Find where the given text appears and provide that cell's center as [x, y] coordinate. 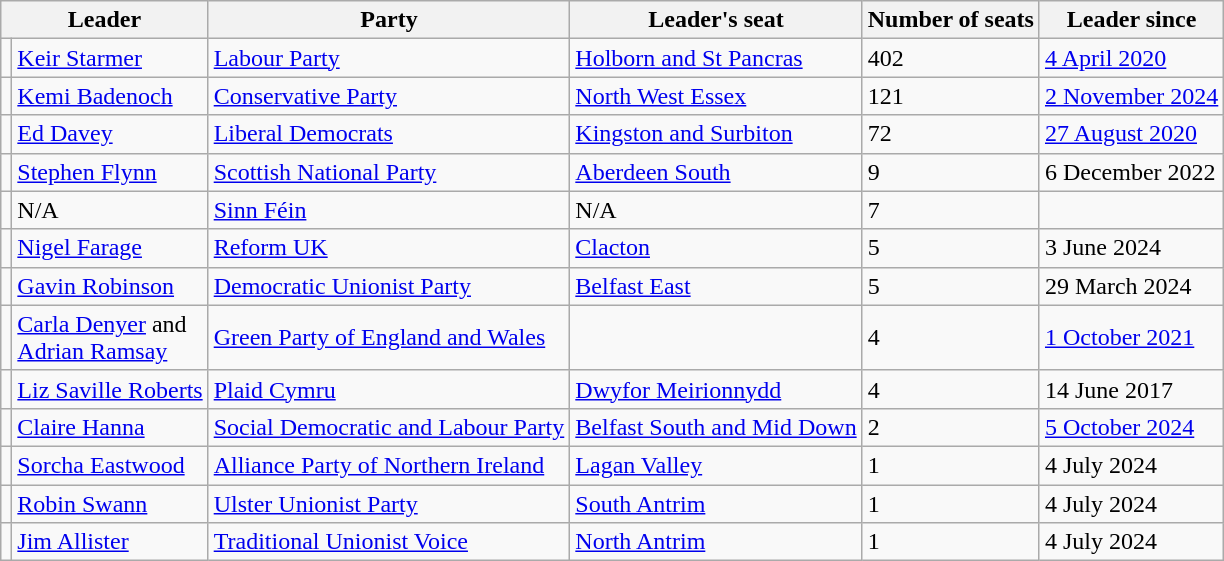
4 April 2020 [1131, 58]
Jim Allister [110, 542]
Alliance Party of Northern Ireland [389, 465]
5 October 2024 [1131, 427]
Belfast East [716, 286]
Belfast South and Mid Down [716, 427]
Leader [104, 20]
Robin Swann [110, 503]
2 [950, 427]
27 August 2020 [1131, 134]
Party [389, 20]
Sinn Féin [389, 210]
Holborn and St Pancras [716, 58]
Nigel Farage [110, 248]
1 October 2021 [1131, 338]
Plaid Cymru [389, 389]
Sorcha Eastwood [110, 465]
9 [950, 172]
Leader's seat [716, 20]
Leader since [1131, 20]
Liberal Democrats [389, 134]
Number of seats [950, 20]
Reform UK [389, 248]
Ulster Unionist Party [389, 503]
Kemi Badenoch [110, 96]
Keir Starmer [110, 58]
402 [950, 58]
2 November 2024 [1131, 96]
Traditional Unionist Voice [389, 542]
6 December 2022 [1131, 172]
3 June 2024 [1131, 248]
North West Essex [716, 96]
Clacton [716, 248]
Stephen Flynn [110, 172]
Aberdeen South [716, 172]
Lagan Valley [716, 465]
72 [950, 134]
North Antrim [716, 542]
South Antrim [716, 503]
Liz Saville Roberts [110, 389]
Labour Party [389, 58]
121 [950, 96]
Democratic Unionist Party [389, 286]
Dwyfor Meirionnydd [716, 389]
Conservative Party [389, 96]
Carla Denyer and Adrian Ramsay [110, 338]
Claire Hanna [110, 427]
Kingston and Surbiton [716, 134]
29 March 2024 [1131, 286]
Green Party of England and Wales [389, 338]
Ed Davey [110, 134]
7 [950, 210]
Social Democratic and Labour Party [389, 427]
14 June 2017 [1131, 389]
Gavin Robinson [110, 286]
Scottish National Party [389, 172]
